Provide the [x, y] coordinate of the cell's center where the given text is located.  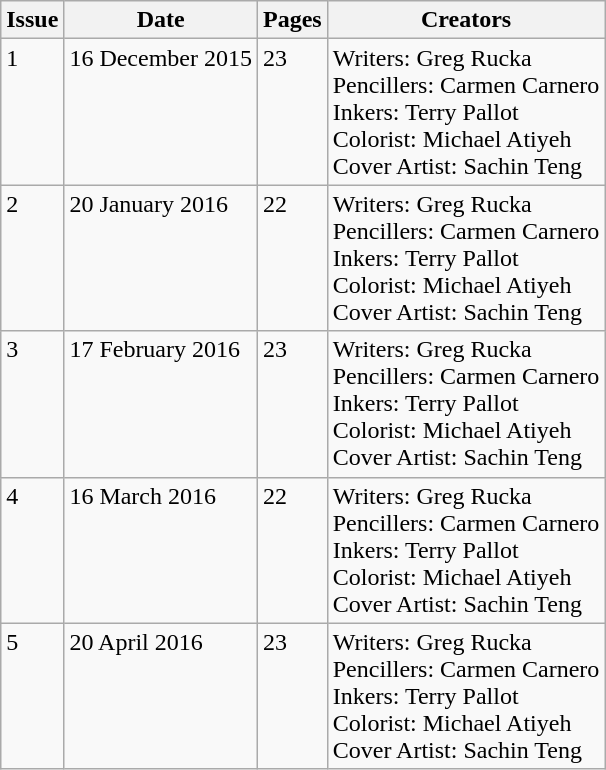
2 [32, 258]
20 April 2016 [161, 696]
4 [32, 550]
16 March 2016 [161, 550]
17 February 2016 [161, 404]
Pages [293, 20]
3 [32, 404]
5 [32, 696]
Creators [466, 20]
Date [161, 20]
20 January 2016 [161, 258]
1 [32, 112]
16 December 2015 [161, 112]
Issue [32, 20]
